Locate the cell with the specified text and output its (X, Y) center coordinate. 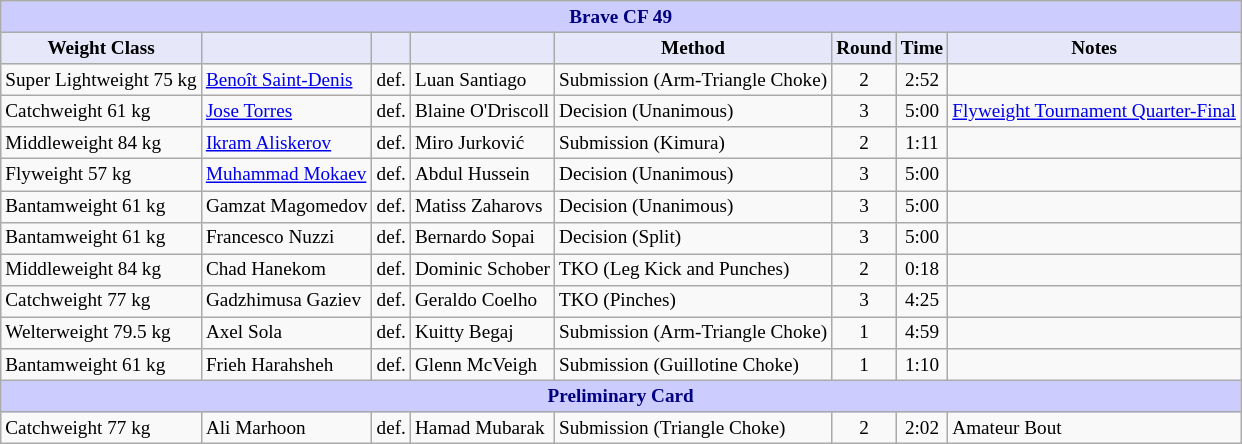
4:59 (922, 333)
4:25 (922, 301)
Hamad Mubarak (482, 428)
Amateur Bout (1094, 428)
1:10 (922, 365)
Abdul Hussein (482, 175)
Decision (Split) (692, 238)
Submission (Triangle Choke) (692, 428)
Jose Torres (286, 111)
Flyweight Tournament Quarter-Final (1094, 111)
Francesco Nuzzi (286, 238)
Chad Hanekom (286, 270)
TKO (Leg Kick and Punches) (692, 270)
Ikram Aliskerov (286, 143)
Kuitty Begaj (482, 333)
Glenn McVeigh (482, 365)
Benoît Saint-Denis (286, 80)
Method (692, 48)
Geraldo Coelho (482, 301)
Submission (Guillotine Choke) (692, 365)
2:02 (922, 428)
Miro Jurković (482, 143)
Super Lightweight 75 kg (102, 80)
0:18 (922, 270)
Weight Class (102, 48)
Welterweight 79.5 kg (102, 333)
Matiss Zaharovs (482, 206)
Gamzat Magomedov (286, 206)
Bernardo Sopai (482, 238)
Preliminary Card (621, 396)
Dominic Schober (482, 270)
Brave CF 49 (621, 17)
Blaine O'Driscoll (482, 111)
Ali Marhoon (286, 428)
Muhammad Mokaev (286, 175)
Notes (1094, 48)
Flyweight 57 kg (102, 175)
Submission (Kimura) (692, 143)
Luan Santiago (482, 80)
Axel Sola (286, 333)
2:52 (922, 80)
Gadzhimusa Gaziev (286, 301)
Round (864, 48)
Frieh Harahsheh (286, 365)
TKO (Pinches) (692, 301)
Catchweight 61 kg (102, 111)
1:11 (922, 143)
Time (922, 48)
